Scan for the cell matching the given text and deliver its [x, y] coordinate at center. 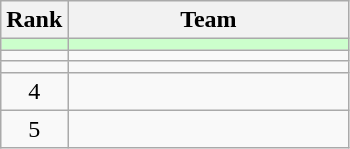
Team [208, 20]
4 [34, 91]
5 [34, 129]
Rank [34, 20]
